Pinpoint the cell where the given text exists, returning its (X, Y) midpoint coordinate. 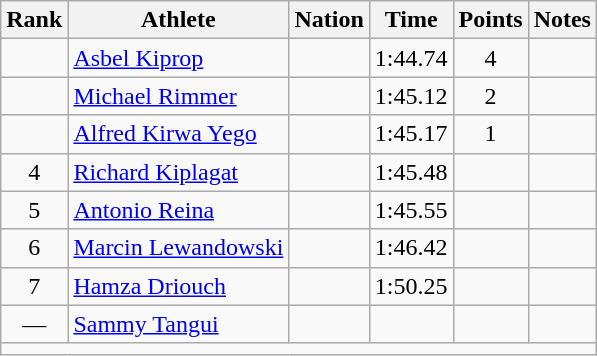
Athlete (178, 20)
1:45.55 (411, 210)
7 (34, 286)
2 (490, 96)
Rank (34, 20)
1:46.42 (411, 248)
Richard Kiplagat (178, 172)
1:45.48 (411, 172)
Time (411, 20)
Marcin Lewandowski (178, 248)
1:45.12 (411, 96)
Sammy Tangui (178, 324)
Alfred Kirwa Yego (178, 134)
Notes (562, 20)
Antonio Reina (178, 210)
Michael Rimmer (178, 96)
— (34, 324)
5 (34, 210)
Asbel Kiprop (178, 58)
1:50.25 (411, 286)
Hamza Driouch (178, 286)
1:45.17 (411, 134)
1:44.74 (411, 58)
Points (490, 20)
Nation (329, 20)
1 (490, 134)
6 (34, 248)
